Scan for the cell matching the given text and deliver its [x, y] coordinate at center. 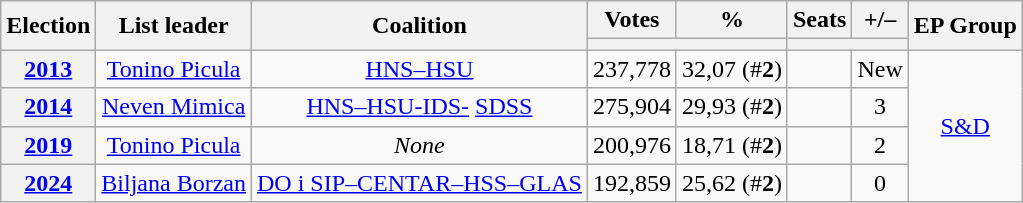
2013 [48, 69]
2014 [48, 107]
2 [880, 145]
275,904 [632, 107]
New [880, 69]
List leader [174, 26]
3 [880, 107]
2024 [48, 183]
HNS–HSU-IDS- SDSS [420, 107]
Election [48, 26]
200,976 [632, 145]
18,71 (#2) [732, 145]
Neven Mimica [174, 107]
S&D [965, 126]
EP Group [965, 26]
32,07 (#2) [732, 69]
237,778 [632, 69]
29,93 (#2) [732, 107]
25,62 (#2) [732, 183]
Votes [632, 20]
+/– [880, 20]
HNS–HSU [420, 69]
2019 [48, 145]
192,859 [632, 183]
None [420, 145]
0 [880, 183]
Coalition [420, 26]
% [732, 20]
Seats [819, 20]
Biljana Borzan [174, 183]
DO i SIP–CENTAR–HSS–GLAS [420, 183]
